Locate the cell with the specified text and output its [X, Y] center coordinate. 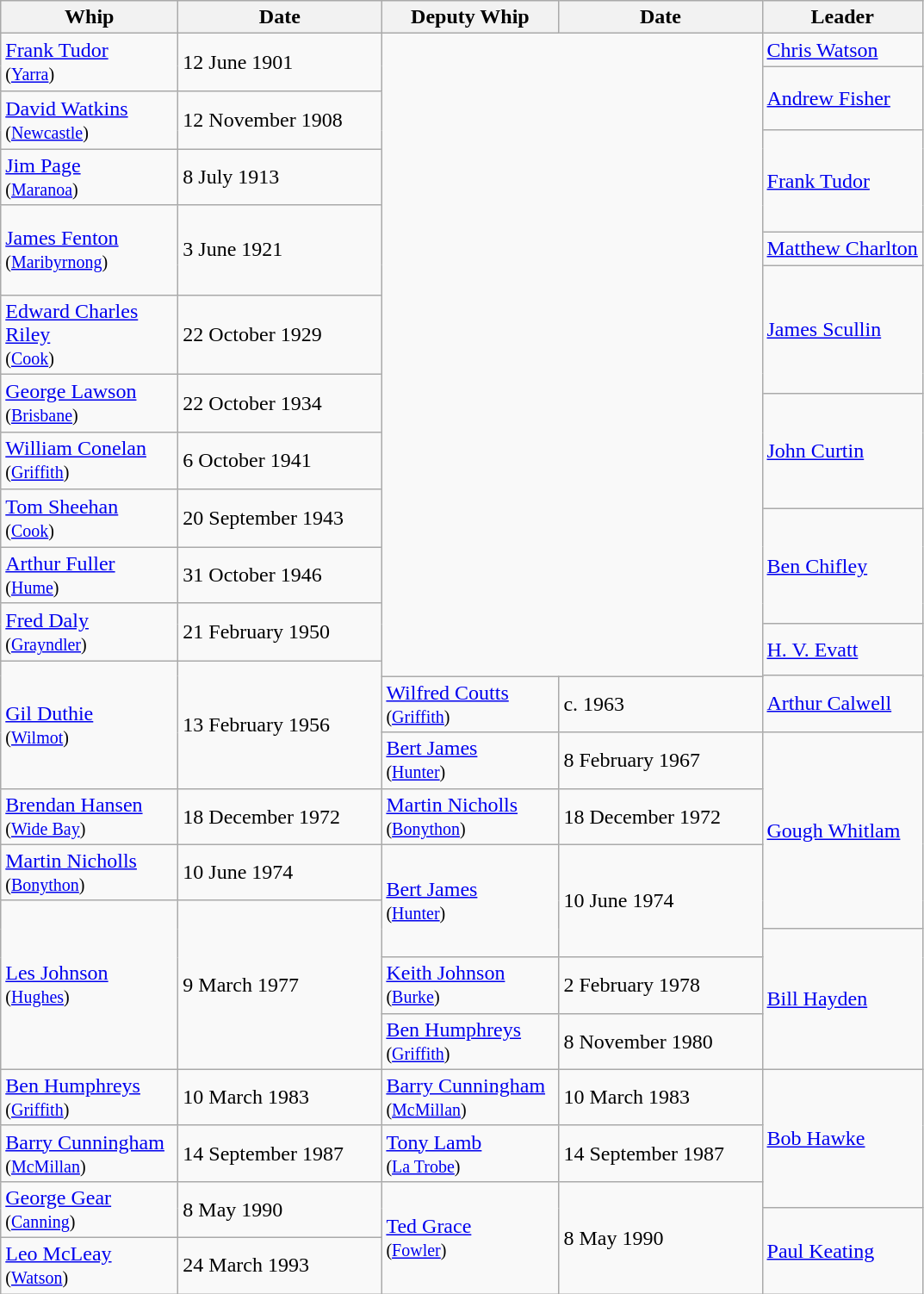
Bill Hayden [842, 999]
13 February 1956 [280, 725]
Ben Chifley [842, 566]
Keith Johnson(Burke) [470, 986]
Frank Tudor(Yarra) [90, 62]
Matthew Charlton [842, 249]
Arthur Calwell [842, 703]
William Conelan(Griffith) [90, 460]
22 October 1934 [280, 403]
Wilfred Coutts(Griffith) [470, 705]
George Lawson(Brisbane) [90, 403]
John Curtin [842, 451]
Tom Sheehan(Cook) [90, 518]
Bob Hawke [842, 1139]
31 October 1946 [280, 575]
Deputy Whip [470, 17]
Andrew Fisher [842, 98]
James Fenton(Maribyrnong) [90, 250]
Tony Lamb(La Trobe) [470, 1153]
8 July 1913 [280, 177]
Gil Duthie(Wilmot) [90, 725]
Whip [90, 17]
Chris Watson [842, 50]
Fred Daly(Grayndler) [90, 632]
20 September 1943 [280, 518]
H. V. Evatt [842, 650]
Jim Page(Maranoa) [90, 177]
12 June 1901 [280, 62]
Les Johnson(Hughes) [90, 985]
2 February 1978 [660, 986]
Brendan Hansen(Wide Bay) [90, 817]
24 March 1993 [280, 1265]
George Gear(Canning) [90, 1210]
Gough Whitlam [842, 831]
James Scullin [842, 329]
Edward Charles Riley(Cook) [90, 334]
c. 1963 [660, 705]
Frank Tudor [842, 181]
Ted Grace(Fowler) [470, 1237]
22 October 1929 [280, 334]
8 November 1980 [660, 1041]
9 March 1977 [280, 985]
8 February 1967 [660, 760]
21 February 1950 [280, 632]
Leo McLeay(Watson) [90, 1265]
Leader [842, 17]
David Watkins(Newcastle) [90, 120]
3 June 1921 [280, 250]
12 November 1908 [280, 120]
6 October 1941 [280, 460]
Arthur Fuller(Hume) [90, 575]
Paul Keating [842, 1251]
